Locate the cell with the specified text and output its [x, y] center coordinate. 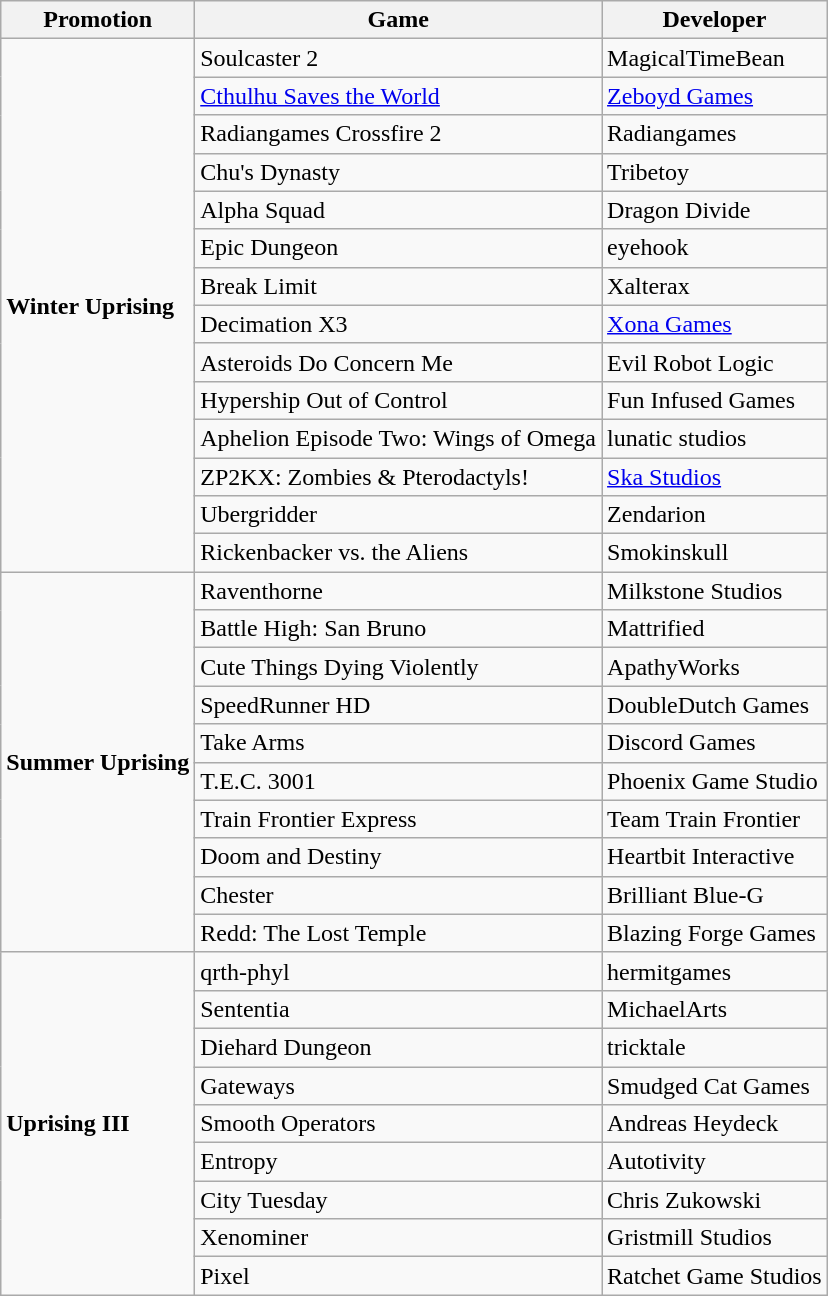
Ska Studios [715, 477]
Mattrified [715, 629]
Sententia [398, 1009]
lunatic studios [715, 438]
Dragon Divide [715, 210]
Milkstone Studios [715, 591]
Summer Uprising [98, 762]
Doom and Destiny [398, 857]
Zeboyd Games [715, 96]
Redd: The Lost Temple [398, 933]
SpeedRunner HD [398, 705]
Smudged Cat Games [715, 1085]
Developer [715, 20]
Break Limit [398, 286]
Train Frontier Express [398, 819]
Fun Infused Games [715, 400]
Uprising III [98, 1124]
qrth-phyl [398, 971]
Heartbit Interactive [715, 857]
eyehook [715, 248]
Chris Zukowski [715, 1200]
Ratchet Game Studios [715, 1276]
Winter Uprising [98, 306]
Hypership Out of Control [398, 400]
ZP2KX: Zombies & Pterodactyls! [398, 477]
Game [398, 20]
Tribetoy [715, 172]
Alpha Squad [398, 210]
Promotion [98, 20]
MichaelArts [715, 1009]
Cute Things Dying Violently [398, 667]
Soulcaster 2 [398, 58]
Autotivity [715, 1162]
Xalterax [715, 286]
Rickenbacker vs. the Aliens [398, 553]
DoubleDutch Games [715, 705]
Cthulhu Saves the World [398, 96]
Smokinskull [715, 553]
Gateways [398, 1085]
Radiangames Crossfire 2 [398, 134]
Radiangames [715, 134]
City Tuesday [398, 1200]
tricktale [715, 1047]
Evil Robot Logic [715, 362]
Andreas Heydeck [715, 1124]
MagicalTimeBean [715, 58]
Epic Dungeon [398, 248]
Asteroids Do Concern Me [398, 362]
Pixel [398, 1276]
Entropy [398, 1162]
ApathyWorks [715, 667]
Blazing Forge Games [715, 933]
hermitgames [715, 971]
Xona Games [715, 324]
Battle High: San Bruno [398, 629]
Smooth Operators [398, 1124]
Decimation X3 [398, 324]
Xenominer [398, 1238]
Brilliant Blue-G [715, 895]
T.E.C. 3001 [398, 781]
Aphelion Episode Two: Wings of Omega [398, 438]
Take Arms [398, 743]
Chu's Dynasty [398, 172]
Zendarion [715, 515]
Discord Games [715, 743]
Ubergridder [398, 515]
Team Train Frontier [715, 819]
Diehard Dungeon [398, 1047]
Chester [398, 895]
Raventhorne [398, 591]
Gristmill Studios [715, 1238]
Phoenix Game Studio [715, 781]
